Extract the (x, y) coordinate from the center of the cell holding the provided text.  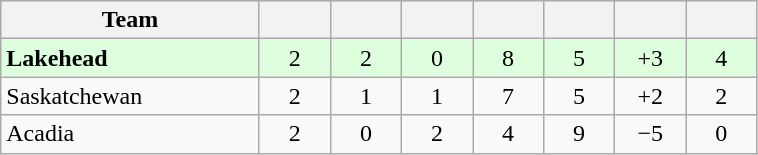
−5 (650, 134)
+3 (650, 58)
+2 (650, 96)
8 (508, 58)
Saskatchewan (130, 96)
Team (130, 20)
Lakehead (130, 58)
9 (580, 134)
Acadia (130, 134)
7 (508, 96)
